Locate the cell with the specified text and output its (X, Y) center coordinate. 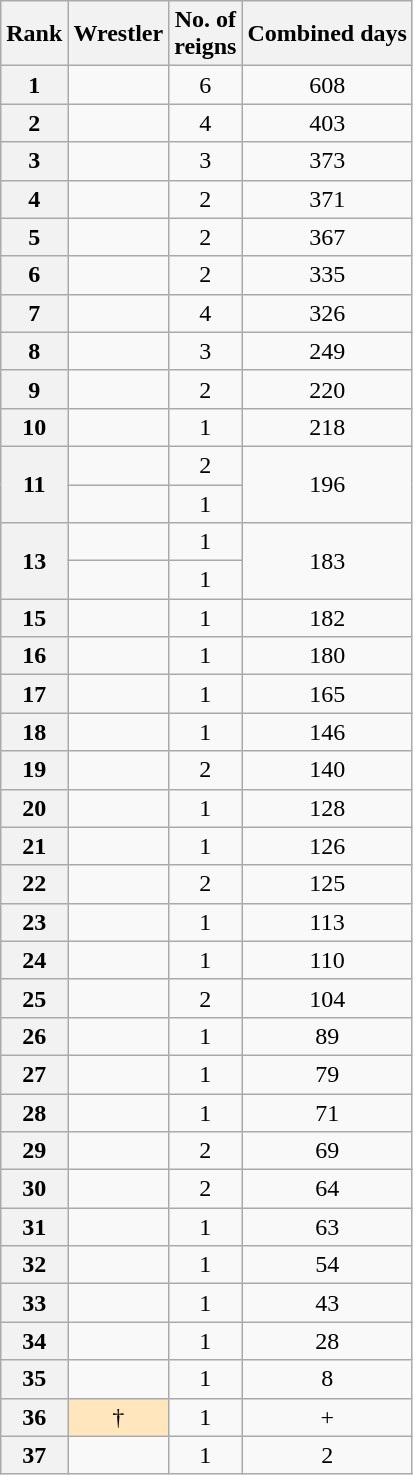
126 (327, 846)
373 (327, 161)
16 (34, 656)
110 (327, 960)
26 (34, 1036)
180 (327, 656)
220 (327, 389)
+ (327, 1417)
15 (34, 618)
165 (327, 694)
79 (327, 1074)
335 (327, 275)
33 (34, 1303)
69 (327, 1151)
31 (34, 1227)
113 (327, 922)
22 (34, 884)
63 (327, 1227)
24 (34, 960)
249 (327, 351)
403 (327, 123)
146 (327, 732)
104 (327, 998)
43 (327, 1303)
196 (327, 484)
128 (327, 808)
10 (34, 427)
326 (327, 313)
367 (327, 237)
Wrestler (118, 34)
37 (34, 1455)
7 (34, 313)
13 (34, 561)
125 (327, 884)
89 (327, 1036)
64 (327, 1189)
† (118, 1417)
34 (34, 1341)
9 (34, 389)
21 (34, 846)
29 (34, 1151)
27 (34, 1074)
Combined days (327, 34)
71 (327, 1113)
36 (34, 1417)
23 (34, 922)
5 (34, 237)
54 (327, 1265)
32 (34, 1265)
25 (34, 998)
Rank (34, 34)
17 (34, 694)
140 (327, 770)
20 (34, 808)
371 (327, 199)
11 (34, 484)
No. ofreigns (206, 34)
30 (34, 1189)
19 (34, 770)
35 (34, 1379)
182 (327, 618)
183 (327, 561)
608 (327, 85)
18 (34, 732)
218 (327, 427)
